Detect which cell encompasses the target text, then output its [X, Y] center coordinate. 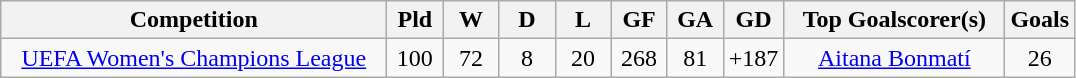
268 [639, 58]
20 [583, 58]
81 [695, 58]
100 [415, 58]
W [471, 20]
GF [639, 20]
GD [754, 20]
D [527, 20]
+187 [754, 58]
Pld [415, 20]
GA [695, 20]
26 [1040, 58]
8 [527, 58]
L [583, 20]
Goals [1040, 20]
Top Goalscorer(s) [894, 20]
72 [471, 58]
Competition [194, 20]
UEFA Women's Champions League [194, 58]
Aitana Bonmatí [894, 58]
